Determine the [X, Y] coordinate at the center of the cell enclosing the given text.  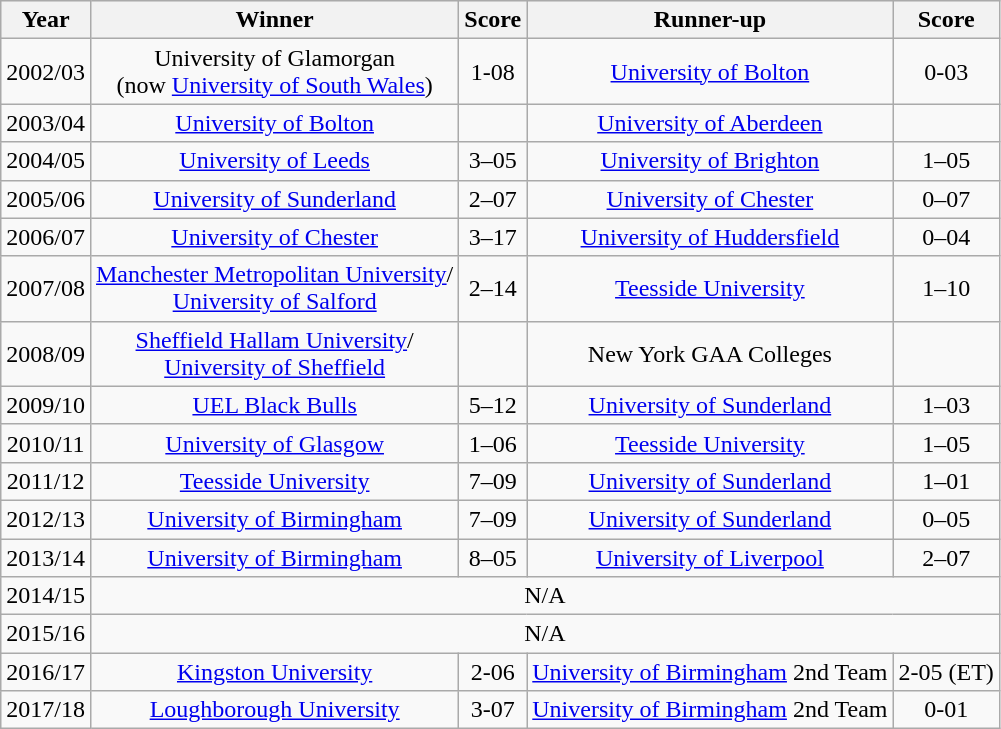
1–06 [493, 443]
2013/14 [46, 557]
2014/15 [46, 596]
0–07 [946, 199]
1–10 [946, 288]
University of Leeds [274, 161]
2015/16 [46, 634]
University of Aberdeen [710, 123]
2012/13 [46, 519]
1-08 [493, 72]
2003/04 [46, 123]
Manchester Metropolitan University/University of Salford [274, 288]
2–14 [493, 288]
0–05 [946, 519]
Sheffield Hallam University/University of Sheffield [274, 354]
2006/07 [46, 237]
0–04 [946, 237]
2007/08 [46, 288]
2008/09 [46, 354]
UEL Black Bulls [274, 405]
2005/06 [46, 199]
Year [46, 20]
8–05 [493, 557]
2017/18 [46, 710]
2-05 (ET) [946, 672]
2002/03 [46, 72]
New York GAA Colleges [710, 354]
5–12 [493, 405]
Kingston University [274, 672]
Runner-up [710, 20]
Winner [274, 20]
2-06 [493, 672]
University of Huddersfield [710, 237]
0-03 [946, 72]
2004/05 [46, 161]
3–17 [493, 237]
University of Glasgow [274, 443]
2016/17 [46, 672]
2009/10 [46, 405]
University of Brighton [710, 161]
2011/12 [46, 481]
3-07 [493, 710]
0-01 [946, 710]
3–05 [493, 161]
2010/11 [46, 443]
University of Liverpool [710, 557]
Loughborough University [274, 710]
University of Glamorgan(now University of South Wales) [274, 72]
1–03 [946, 405]
1–01 [946, 481]
